Detect which cell encompasses the target text, then output its (x, y) center coordinate. 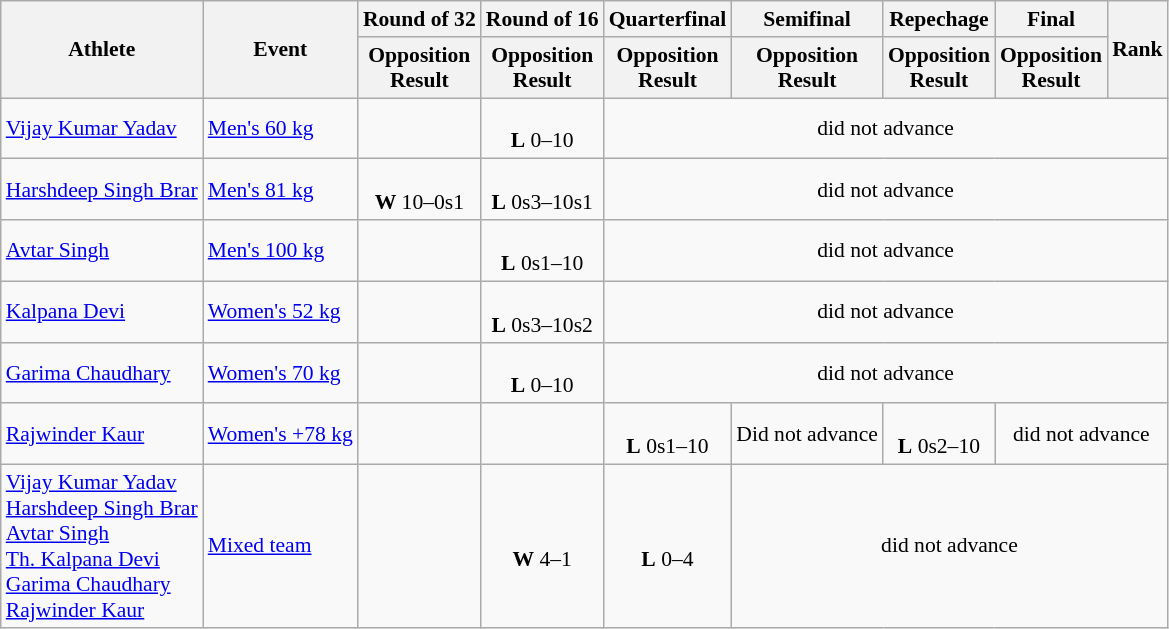
Men's 81 kg (280, 190)
Women's 52 kg (280, 312)
Rajwinder Kaur (102, 434)
Semifinal (807, 19)
L 0–4 (668, 546)
Athlete (102, 50)
L 0s3–10s2 (542, 312)
Vijay Kumar YadavHarshdeep Singh BrarAvtar SinghTh. Kalpana DeviGarima ChaudharyRajwinder Kaur (102, 546)
Quarterfinal (668, 19)
Round of 32 (420, 19)
Garima Chaudhary (102, 372)
Women's +78 kg (280, 434)
Mixed team (280, 546)
W 4–1 (542, 546)
L 0s3–10s1 (542, 190)
Kalpana Devi (102, 312)
Vijay Kumar Yadav (102, 128)
Rank (1138, 50)
Harshdeep Singh Brar (102, 190)
Women's 70 kg (280, 372)
L 0s2–10 (939, 434)
W 10–0s1 (420, 190)
Final (1051, 19)
Men's 60 kg (280, 128)
Men's 100 kg (280, 250)
Round of 16 (542, 19)
Repechage (939, 19)
Did not advance (807, 434)
Avtar Singh (102, 250)
Event (280, 50)
